Output the [x, y] coordinate of the center of the cell containing the given text.  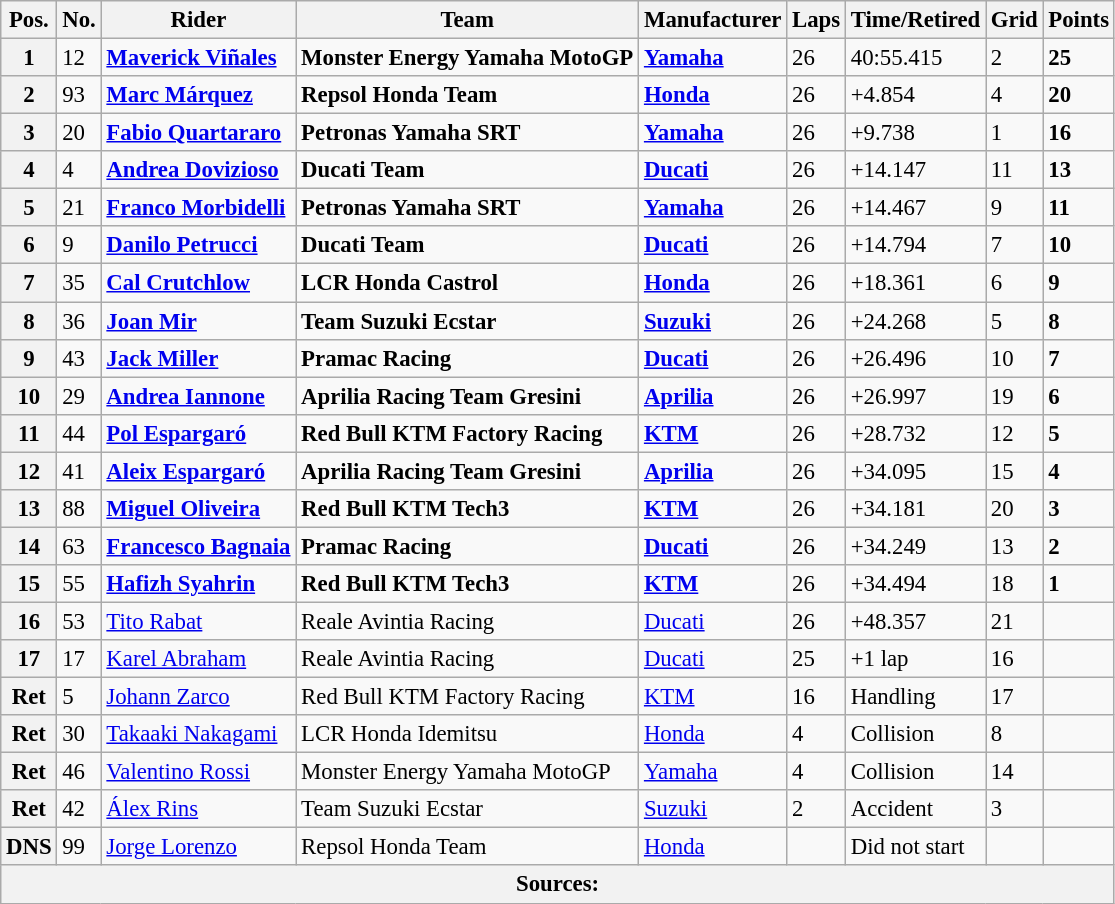
Pol Espargaró [198, 433]
Hafizh Syahrin [198, 584]
+26.997 [915, 396]
29 [79, 396]
88 [79, 509]
LCR Honda Idemitsu [468, 734]
+14.794 [915, 245]
Joan Mir [198, 321]
30 [79, 734]
Valentino Rossi [198, 772]
Marc Márquez [198, 95]
Handling [915, 697]
Jorge Lorenzo [198, 847]
No. [79, 20]
Rider [198, 20]
Miguel Oliveira [198, 509]
43 [79, 358]
Cal Crutchlow [198, 283]
LCR Honda Castrol [468, 283]
Andrea Dovizioso [198, 170]
Aleix Espargaró [198, 471]
42 [79, 809]
Andrea Iannone [198, 396]
63 [79, 546]
46 [79, 772]
+1 lap [915, 659]
Points [1078, 20]
+18.361 [915, 283]
Team [468, 20]
19 [1014, 396]
+34.494 [915, 584]
Grid [1014, 20]
93 [79, 95]
44 [79, 433]
Laps [816, 20]
Johann Zarco [198, 697]
Manufacturer [713, 20]
99 [79, 847]
41 [79, 471]
40:55.415 [915, 58]
Takaaki Nakagami [198, 734]
Karel Abraham [198, 659]
+34.095 [915, 471]
+28.732 [915, 433]
18 [1014, 584]
Francesco Bagnaia [198, 546]
+14.467 [915, 208]
Álex Rins [198, 809]
Time/Retired [915, 20]
Franco Morbidelli [198, 208]
Jack Miller [198, 358]
Fabio Quartararo [198, 133]
Did not start [915, 847]
36 [79, 321]
DNS [29, 847]
53 [79, 621]
+4.854 [915, 95]
Sources: [558, 885]
Tito Rabat [198, 621]
+24.268 [915, 321]
+9.738 [915, 133]
+34.249 [915, 546]
Maverick Viñales [198, 58]
Accident [915, 809]
Pos. [29, 20]
55 [79, 584]
+34.181 [915, 509]
+26.496 [915, 358]
35 [79, 283]
+14.147 [915, 170]
Danilo Petrucci [198, 245]
+48.357 [915, 621]
